Locate the cell with the specified text and output its (x, y) center coordinate. 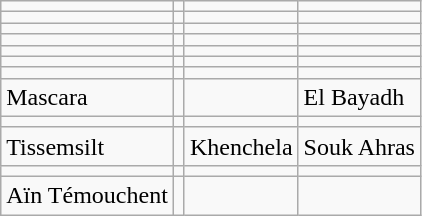
Souk Ahras (359, 146)
Tissemsilt (88, 146)
Mascara (88, 97)
Khenchela (241, 146)
El Bayadh (359, 97)
Aïn Témouchent (88, 195)
